Return (x, y) of the center of cell containing provided text 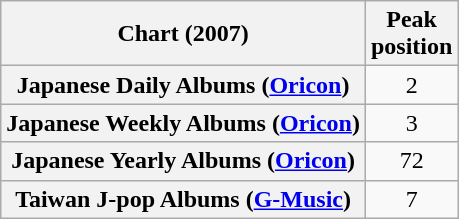
3 (411, 123)
2 (411, 85)
7 (411, 199)
Chart (2007) (184, 34)
Japanese Yearly Albums (Oricon) (184, 161)
Japanese Weekly Albums (Oricon) (184, 123)
Peakposition (411, 34)
72 (411, 161)
Japanese Daily Albums (Oricon) (184, 85)
Taiwan J-pop Albums (G-Music) (184, 199)
